Determine the [x, y] coordinate at the center of the cell enclosing the given text.  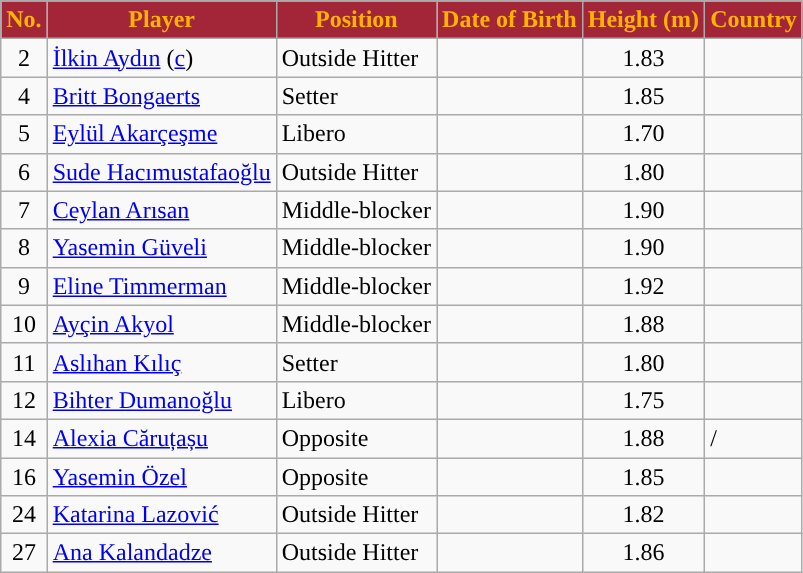
1.75 [643, 400]
1.70 [643, 134]
Position [356, 20]
Alexia Căruțașu [162, 438]
İlkin Aydın (c) [162, 58]
1.83 [643, 58]
8 [24, 248]
Katarina Lazović [162, 515]
Country [754, 20]
Height (m) [643, 20]
4 [24, 96]
6 [24, 172]
Sude Hacımustafaoğlu [162, 172]
14 [24, 438]
1.86 [643, 553]
Ceylan Arısan [162, 210]
Bihter Dumanoğlu [162, 400]
Aslıhan Kılıç [162, 362]
Yasemin Özel [162, 477]
7 [24, 210]
11 [24, 362]
27 [24, 553]
2 [24, 58]
24 [24, 515]
Yasemin Güveli [162, 248]
/ [754, 438]
No. [24, 20]
1.92 [643, 286]
Eylül Akarçeşme [162, 134]
16 [24, 477]
Ana Kalandadze [162, 553]
Date of Birth [510, 20]
9 [24, 286]
1.82 [643, 515]
5 [24, 134]
Eline Timmerman [162, 286]
10 [24, 324]
12 [24, 400]
Britt Bongaerts [162, 96]
Ayçin Akyol [162, 324]
Player [162, 20]
